Identify which cell holds the provided text, then report its (x, y) central coordinate. 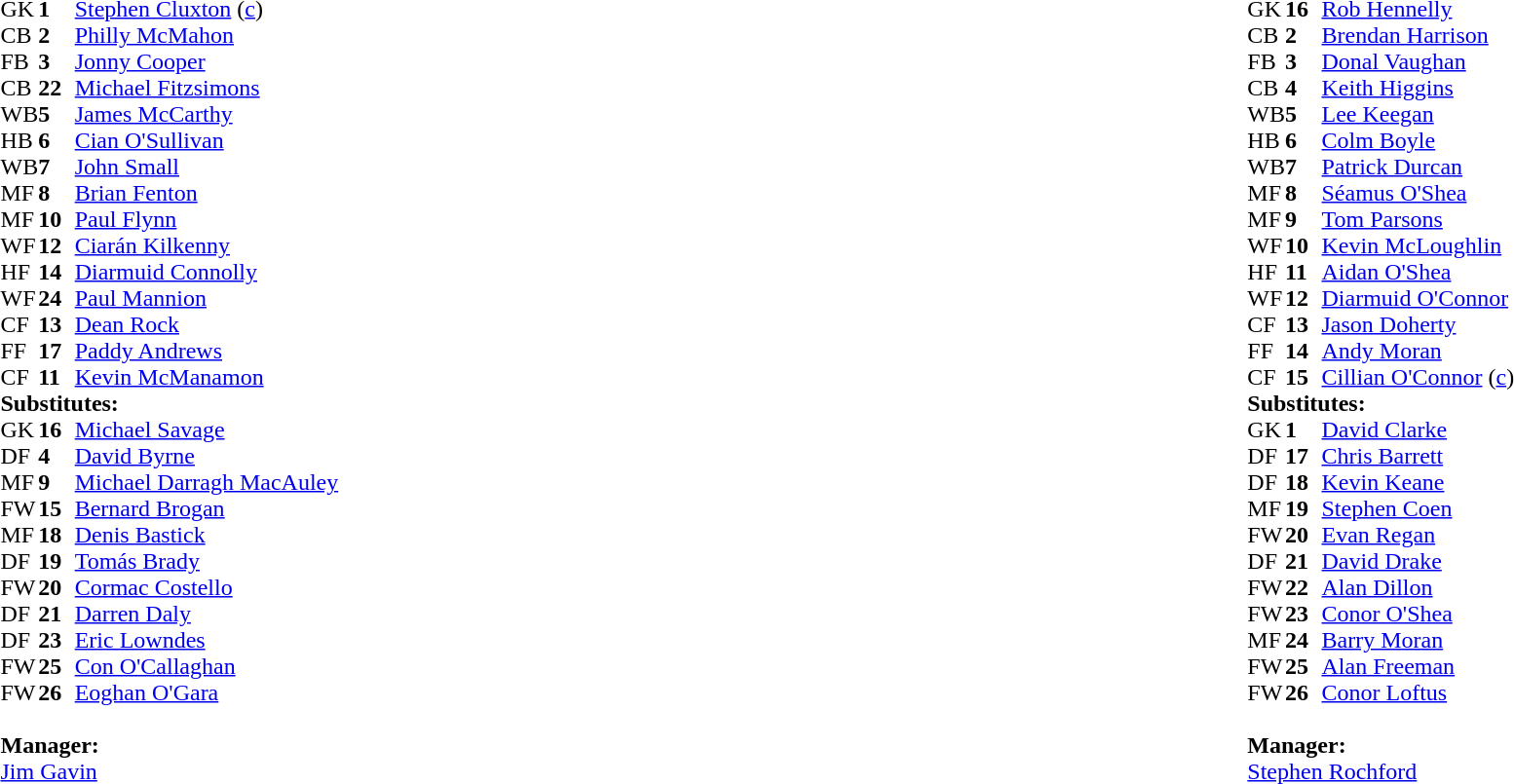
1 (1304, 430)
Eric Lowndes (207, 641)
Patrick Durcan (1418, 168)
Chris Barrett (1418, 456)
Stephen Coen (1418, 508)
Evan Regan (1418, 536)
Aidan O'Shea (1418, 273)
David Clarke (1418, 430)
David Drake (1418, 561)
Ciarán Kilkenny (207, 245)
Denis Bastick (207, 536)
Con O'Callaghan (207, 666)
Brendan Harrison (1418, 35)
Paddy Andrews (207, 351)
Bernard Brogan (207, 508)
Darren Daly (207, 614)
Tom Parsons (1418, 220)
Jim Gavin (170, 771)
Michael Fitzsimons (207, 88)
Michael Savage (207, 430)
Alan Freeman (1418, 666)
John Small (207, 168)
Séamus O'Shea (1418, 193)
Keith Higgins (1418, 88)
Donal Vaughan (1418, 62)
Conor Loftus (1418, 693)
Stephen Rochford (1381, 771)
Jonny Cooper (207, 62)
Cian O'Sullivan (207, 140)
Paul Flynn (207, 220)
Michael Darragh MacAuley (207, 483)
16 (57, 430)
Colm Boyle (1418, 140)
Cormac Costello (207, 588)
Eoghan O'Gara (207, 693)
David Byrne (207, 456)
Diarmuid O'Connor (1418, 298)
Jason Doherty (1418, 325)
Philly McMahon (207, 35)
Tomás Brady (207, 561)
Barry Moran (1418, 641)
Conor O'Shea (1418, 614)
Alan Dillon (1418, 588)
Cillian O'Connor (c) (1418, 378)
Andy Moran (1418, 351)
Diarmuid Connolly (207, 273)
James McCarthy (207, 115)
Paul Mannion (207, 298)
Kevin McManamon (207, 378)
Lee Keegan (1418, 115)
Brian Fenton (207, 193)
Kevin Keane (1418, 483)
Kevin McLoughlin (1418, 245)
Dean Rock (207, 325)
